For the text-containing cell, return its midpoint in (x, y) coordinate format. 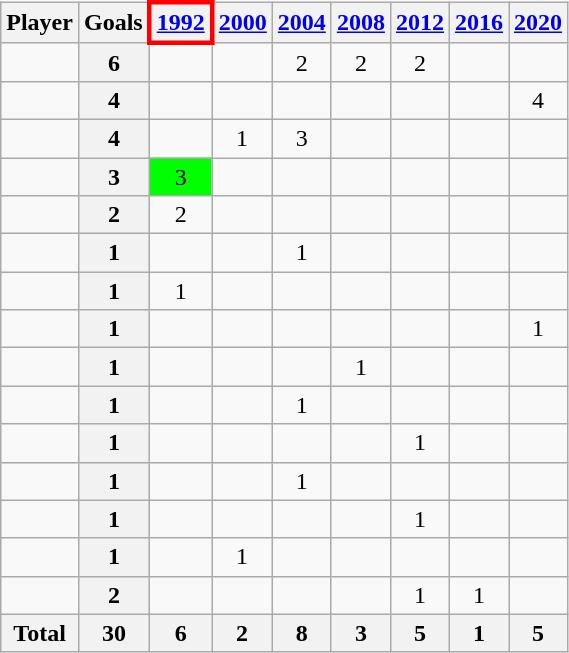
2004 (302, 22)
2016 (480, 22)
2000 (242, 22)
2020 (538, 22)
1992 (181, 22)
Total (40, 633)
Goals (114, 22)
30 (114, 633)
Player (40, 22)
8 (302, 633)
2012 (420, 22)
2008 (360, 22)
